Find where the given text appears and provide that cell's center as (x, y) coordinate. 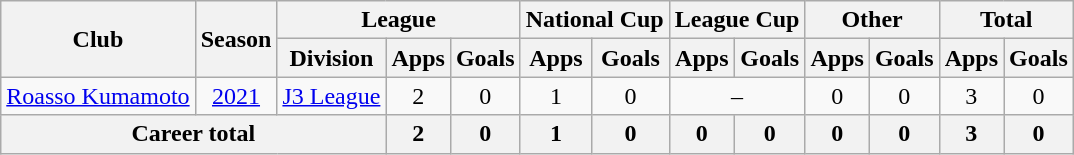
Other (872, 20)
League Cup (737, 20)
– (737, 96)
Total (1006, 20)
Season (236, 39)
Roasso Kumamoto (98, 96)
Career total (194, 134)
League (398, 20)
Division (332, 58)
National Cup (594, 20)
Club (98, 39)
J3 League (332, 96)
2021 (236, 96)
